Identify which cell holds the provided text, then report its [x, y] central coordinate. 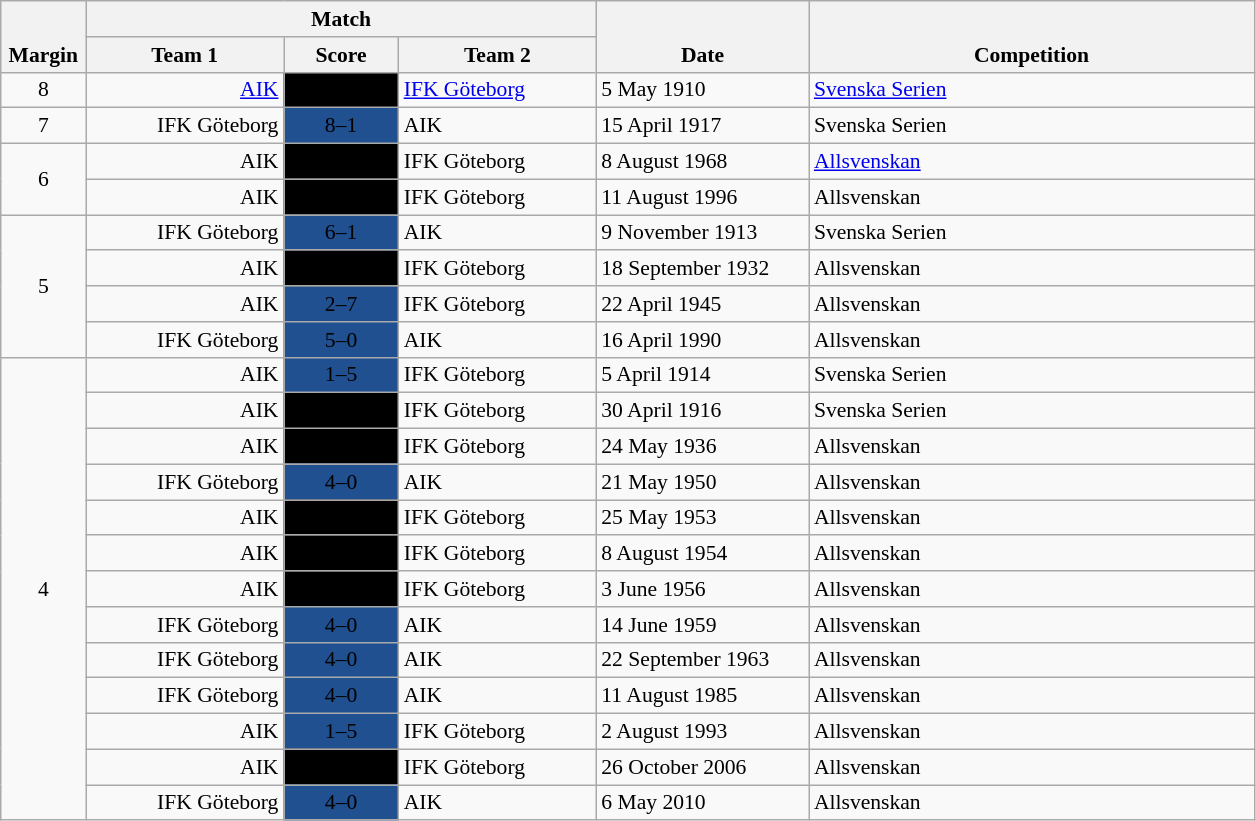
4 [44, 588]
16 April 1990 [702, 340]
7 [44, 126]
5 May 1910 [702, 90]
Team 1 [185, 55]
Competition [1032, 36]
9–3 [342, 162]
9–1 [342, 90]
8 August 1954 [702, 554]
8 [44, 90]
11 August 1996 [702, 197]
Margin [44, 36]
8 August 1968 [702, 162]
30 April 1916 [702, 411]
2–7 [342, 304]
22 April 1945 [702, 304]
5–0 [342, 340]
14 June 1959 [702, 625]
25 May 1953 [702, 518]
21 May 1950 [702, 482]
6 May 2010 [702, 803]
Team 2 [498, 55]
6–0 [342, 197]
26 October 2006 [702, 767]
Match [341, 19]
2 August 1993 [702, 732]
15 April 1917 [702, 126]
5–1 [342, 554]
5 April 1914 [702, 375]
18 September 1932 [702, 269]
Date [702, 36]
24 May 1936 [702, 447]
3 June 1956 [702, 589]
11 August 1985 [702, 696]
9 November 1913 [702, 233]
6 [44, 180]
Score [342, 55]
5 [44, 286]
22 September 1963 [702, 660]
8–1 [342, 126]
